Identify which cell holds the provided text, then report its [X, Y] central coordinate. 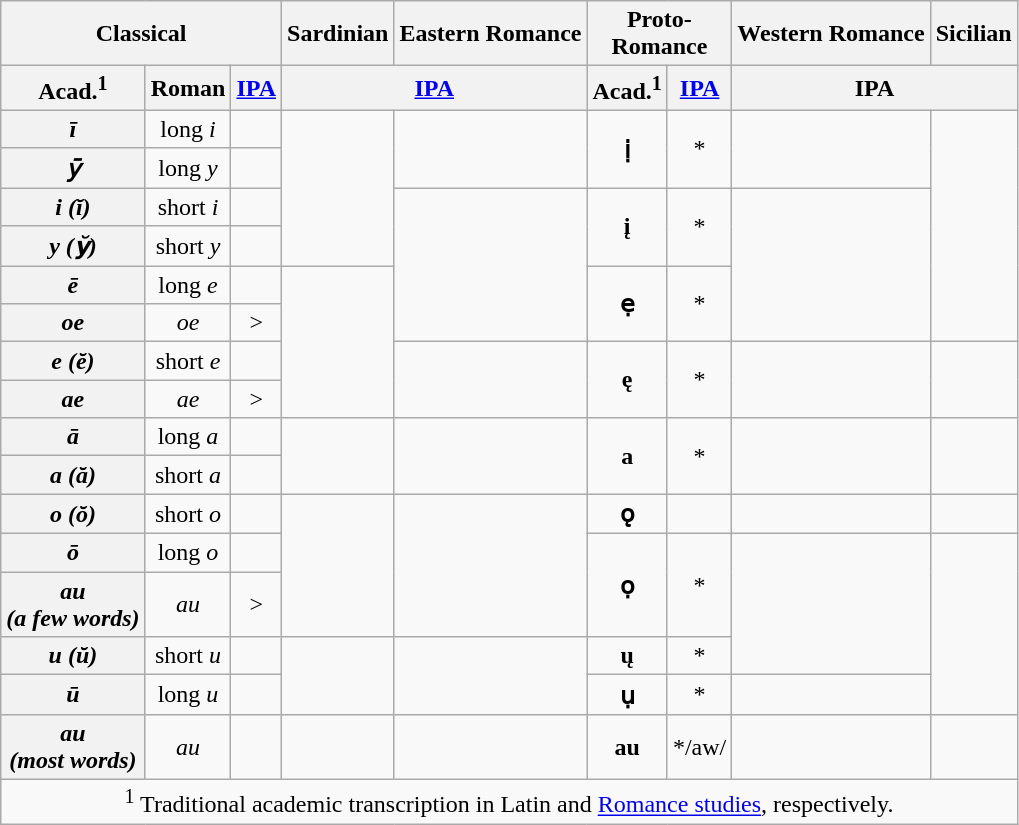
Classical [142, 34]
ē [73, 285]
ị [627, 149]
y (y̆) [73, 246]
1 Traditional academic transcription in Latin and Romance studies, respectively. [510, 802]
ų [627, 656]
short i [188, 207]
au(most words) [73, 746]
au(a few words) [73, 604]
short a [188, 475]
Sicilian [974, 34]
long y [188, 168]
u (ŭ) [73, 656]
a (ă) [73, 475]
long i [188, 129]
ā [73, 437]
ū [73, 695]
ẹ [627, 304]
short e [188, 361]
e (ĕ) [73, 361]
long e [188, 285]
long a [188, 437]
ǫ [627, 514]
ī [73, 129]
ọ [627, 586]
short u [188, 656]
i (ĭ) [73, 207]
ę [627, 380]
long o [188, 553]
a [627, 456]
*/aw/ [699, 746]
short o [188, 514]
ō [73, 553]
o (ŏ) [73, 514]
Eastern Romance [490, 34]
ȳ [73, 168]
short y [188, 246]
į [627, 227]
ụ [627, 695]
Roman [188, 88]
Western Romance [831, 34]
long u [188, 695]
Proto-Romance [660, 34]
Sardinian [338, 34]
